Capture the cell that displays the provided text and extract its [X, Y] central coordinate. 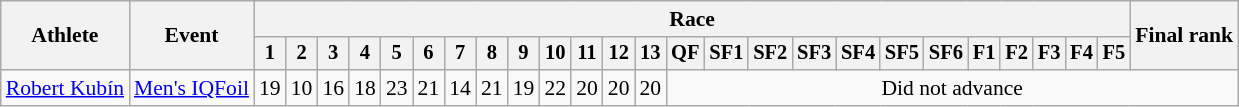
11 [587, 54]
12 [619, 54]
Event [192, 36]
18 [365, 88]
7 [460, 54]
22 [555, 88]
13 [650, 54]
QF [685, 54]
Final rank [1184, 36]
1 [270, 54]
16 [333, 88]
F1 [984, 54]
F4 [1081, 54]
Did not advance [952, 88]
6 [429, 54]
SF3 [814, 54]
SF1 [726, 54]
Athlete [65, 36]
8 [492, 54]
3 [333, 54]
2 [302, 54]
9 [524, 54]
23 [397, 88]
SF4 [858, 54]
Men's IQFoil [192, 88]
SF6 [946, 54]
4 [365, 54]
F5 [1114, 54]
14 [460, 88]
Robert Kubín [65, 88]
F2 [1016, 54]
SF5 [902, 54]
SF2 [770, 54]
5 [397, 54]
Race [692, 19]
F3 [1049, 54]
